Search for the cell housing the specified text and yield its (x, y) center coordinate. 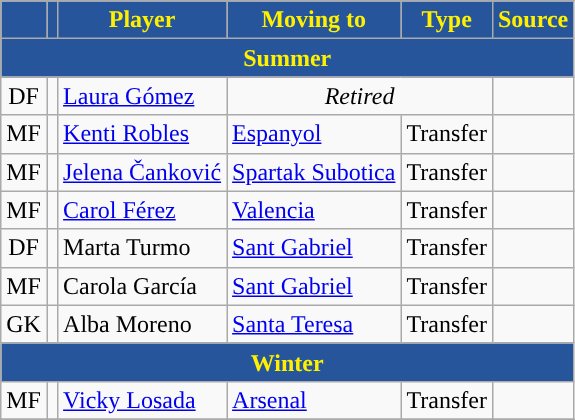
Source (532, 20)
Carol Férez (142, 210)
Kenti Robles (142, 134)
Type (447, 20)
Vicky Losada (142, 400)
Alba Moreno (142, 324)
Spartak Subotica (314, 172)
Espanyol (314, 134)
Winter (288, 362)
Retired (360, 96)
GK (24, 324)
Laura Gómez (142, 96)
Summer (288, 58)
Carola García (142, 286)
Player (142, 20)
Santa Teresa (314, 324)
Marta Turmo (142, 248)
Moving to (314, 20)
Arsenal (314, 400)
Valencia (314, 210)
Jelena Čanković (142, 172)
